Extract the (x, y) coordinate from the center of the cell holding the provided text.  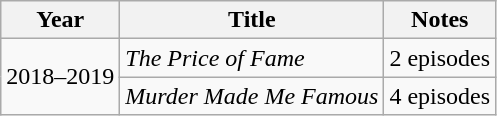
2 episodes (440, 58)
2018–2019 (60, 77)
Notes (440, 20)
Title (252, 20)
4 episodes (440, 96)
Year (60, 20)
Murder Made Me Famous (252, 96)
The Price of Fame (252, 58)
